Return [X, Y] of the center of cell containing provided text 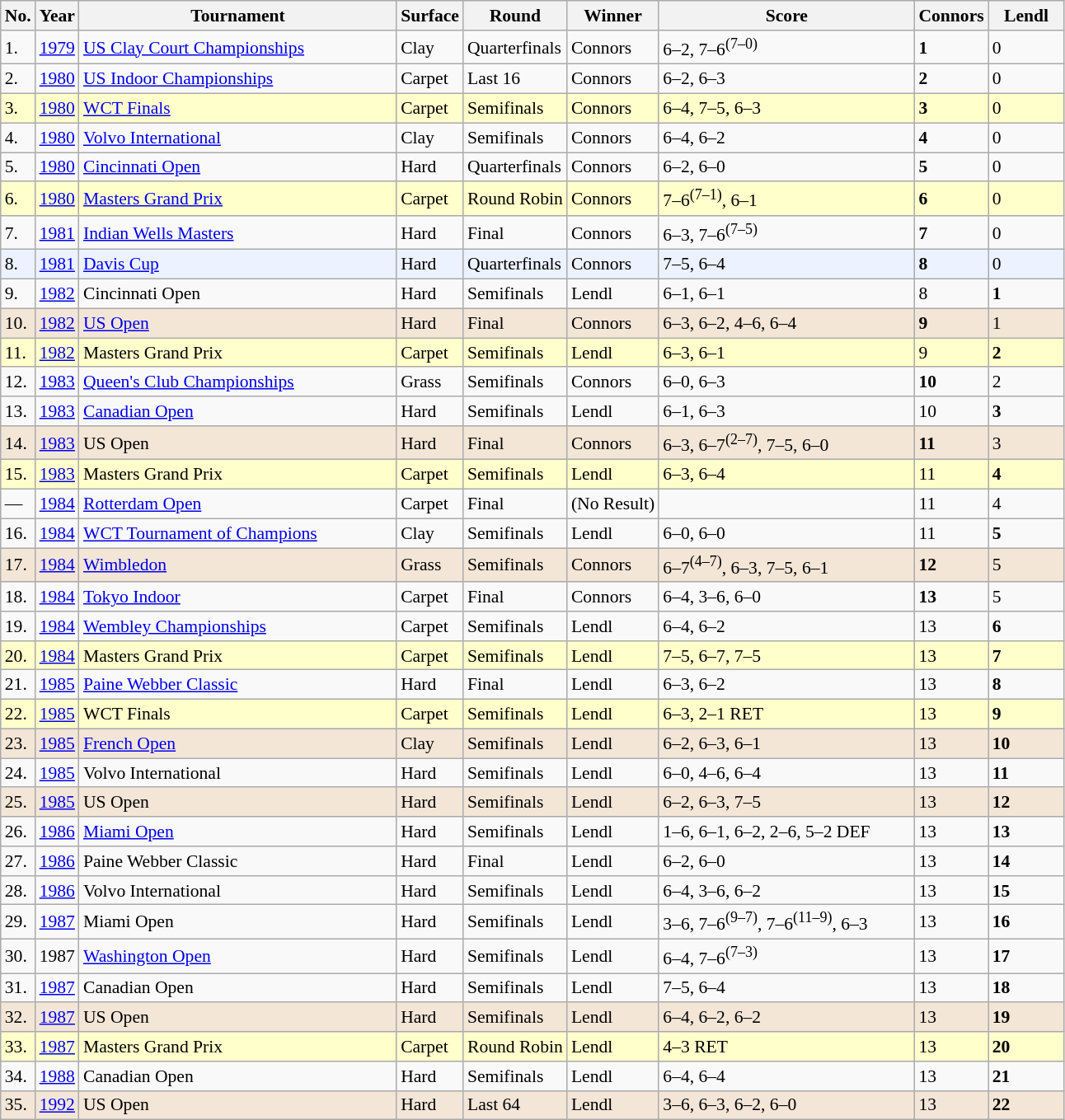
28. [18, 891]
6–4, 7–6(7–3) [786, 956]
Year [58, 16]
Surface [430, 16]
Winner [613, 16]
2. [18, 79]
6–3, 6–7(2–7), 7–5, 6–0 [786, 443]
6. [18, 199]
6–3, 6–1 [786, 353]
6–4, 3–6, 6–0 [786, 597]
Tokyo Indoor [237, 597]
21 [1027, 1076]
11. [18, 353]
French Open [237, 744]
30. [18, 956]
Wimbledon [237, 565]
22. [18, 715]
16 [1027, 921]
19 [1027, 1018]
29. [18, 921]
Davis Cup [237, 265]
17 [1027, 956]
Round [515, 16]
19. [18, 626]
6–3, 6–4 [786, 475]
(No Result) [613, 504]
Tournament [237, 16]
6–4, 6–4 [786, 1076]
25. [18, 803]
Rotterdam Open [237, 504]
5. [18, 167]
6–3, 6–2, 4–6, 6–4 [786, 323]
20. [18, 656]
20 [1027, 1047]
Last 16 [515, 79]
1. [18, 48]
6–3, 7–6(7–5) [786, 232]
6–2, 7–6(7–0) [786, 48]
17. [18, 565]
7. [18, 232]
15. [18, 475]
Queen's Club Championships [237, 382]
15 [1027, 891]
13. [18, 411]
1979 [58, 48]
6–1, 6–3 [786, 411]
10. [18, 323]
US Clay Court Championships [237, 48]
— [18, 504]
3. [18, 109]
WCT Tournament of Champions [237, 534]
6–4, 7–5, 6–3 [786, 109]
16. [18, 534]
23. [18, 744]
12. [18, 382]
US Indoor Championships [237, 79]
33. [18, 1047]
26. [18, 832]
18. [18, 597]
6–0, 6–3 [786, 382]
1–6, 6–1, 6–2, 2–6, 5–2 DEF [786, 832]
31. [18, 988]
32. [18, 1018]
6–3, 2–1 RET [786, 715]
4–3 RET [786, 1047]
7–6(7–1), 6–1 [786, 199]
27. [18, 861]
No. [18, 16]
6–7(4–7), 6–3, 7–5, 6–1 [786, 565]
21. [18, 685]
8. [18, 265]
Score [786, 16]
14 [1027, 861]
34. [18, 1076]
14. [18, 443]
6–2, 6–3, 7–5 [786, 803]
24. [18, 773]
6–1, 6–1 [786, 294]
6–3, 6–2 [786, 685]
6–4, 6–2, 6–2 [786, 1018]
18 [1027, 988]
1988 [58, 1076]
Washington Open [237, 956]
6–0, 4–6, 6–4 [786, 773]
6–4, 3–6, 6–2 [786, 891]
Indian Wells Masters [237, 232]
3–6, 7–6(9–7), 7–6(11–9), 6–3 [786, 921]
6–2, 6–3 [786, 79]
6–2, 6–3, 6–1 [786, 744]
Wembley Championships [237, 626]
6–0, 6–0 [786, 534]
4. [18, 138]
9. [18, 294]
7–5, 6–7, 7–5 [786, 656]
